Return [x, y] of the center of cell containing provided text 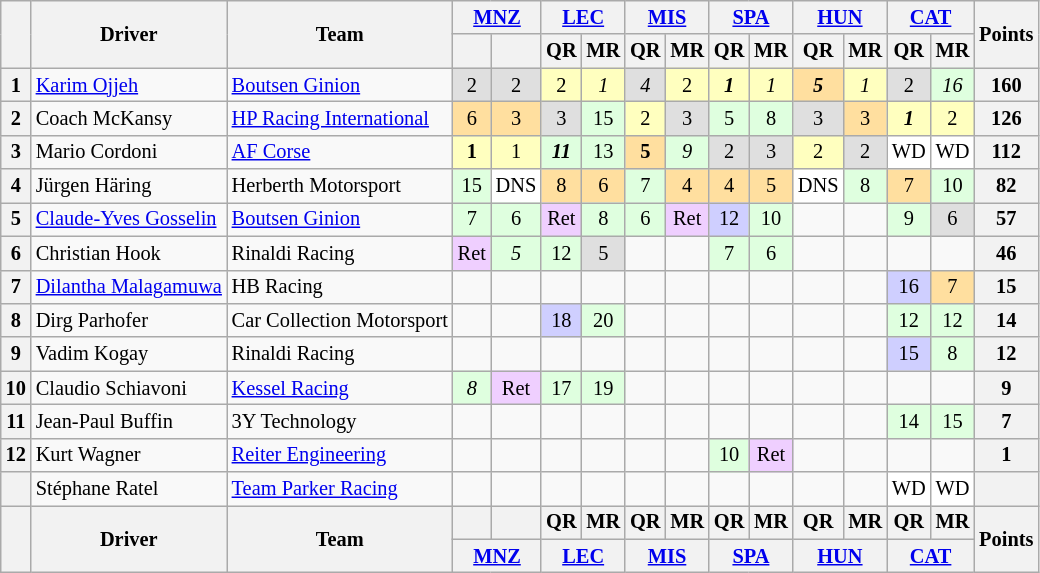
126 [1006, 118]
Karim Ojjeh [129, 85]
18 [561, 320]
Mario Cordoni [129, 152]
3Y Technology [340, 421]
Coach McKansy [129, 118]
Vadim Kogay [129, 354]
57 [1006, 219]
HB Racing [340, 287]
160 [1006, 85]
20 [603, 320]
19 [603, 388]
Kurt Wagner [129, 455]
Dilantha Malagamuwa [129, 287]
82 [1006, 186]
Car Collection Motorsport [340, 320]
Reiter Engineering [340, 455]
Kessel Racing [340, 388]
Stéphane Ratel [129, 489]
Claude-Yves Gosselin [129, 219]
Dirg Parhofer [129, 320]
Herberth Motorsport [340, 186]
46 [1006, 253]
Jürgen Häring [129, 186]
Claudio Schiavoni [129, 388]
112 [1006, 152]
Jean-Paul Buffin [129, 421]
17 [561, 388]
13 [603, 152]
HP Racing International [340, 118]
Christian Hook [129, 253]
AF Corse [340, 152]
Team Parker Racing [340, 489]
